Determine the [X, Y] coordinate at the center of the cell enclosing the given text.  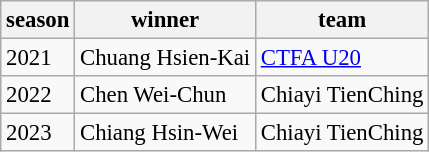
2023 [38, 133]
CTFA U20 [342, 58]
Chen Wei-Chun [166, 95]
Chuang Hsien-Kai [166, 58]
team [342, 20]
winner [166, 20]
2021 [38, 58]
Chiang Hsin-Wei [166, 133]
season [38, 20]
2022 [38, 95]
